Output the [X, Y] coordinate of the center of the cell containing the given text.  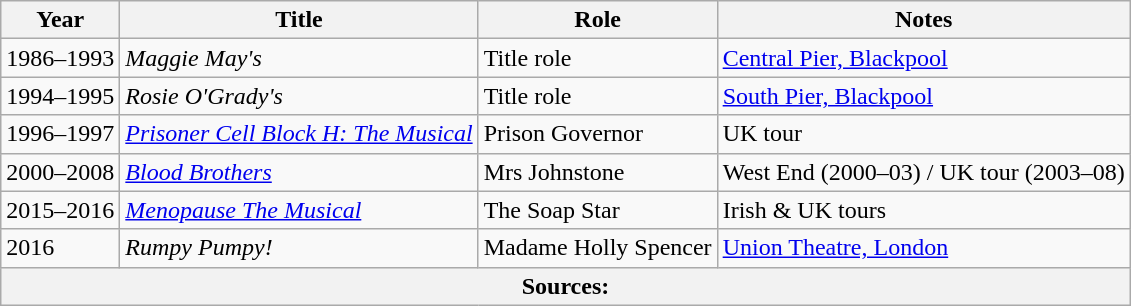
Irish & UK tours [924, 210]
Rumpy Pumpy! [299, 248]
UK tour [924, 134]
Maggie May's [299, 58]
Prisoner Cell Block H: The Musical [299, 134]
Madame Holly Spencer [598, 248]
Sources: [566, 286]
2000–2008 [60, 172]
Blood Brothers [299, 172]
The Soap Star [598, 210]
Central Pier, Blackpool [924, 58]
West End (2000–03) / UK tour (2003–08) [924, 172]
Notes [924, 20]
Year [60, 20]
Role [598, 20]
1996–1997 [60, 134]
Menopause The Musical [299, 210]
Prison Governor [598, 134]
South Pier, Blackpool [924, 96]
Union Theatre, London [924, 248]
1994–1995 [60, 96]
2015–2016 [60, 210]
2016 [60, 248]
Mrs Johnstone [598, 172]
Rosie O'Grady's [299, 96]
1986–1993 [60, 58]
Title [299, 20]
